Find where the given text appears and provide that cell's center as [X, Y] coordinate. 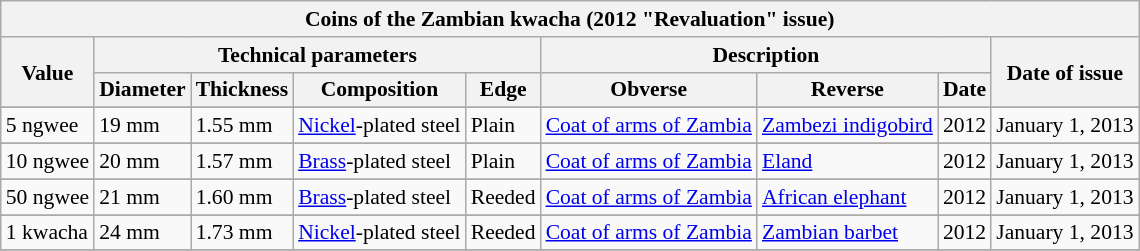
Description [766, 55]
1.57 mm [242, 162]
10 ngwee [48, 162]
Technical parameters [317, 55]
Zambezi indigobird [848, 126]
1.73 mm [242, 233]
24 mm [142, 233]
1.60 mm [242, 197]
Value [48, 72]
Diameter [142, 90]
Coins of the Zambian kwacha (2012 "Revaluation" issue) [570, 19]
50 ngwee [48, 197]
1.55 mm [242, 126]
20 mm [142, 162]
21 mm [142, 197]
Composition [380, 90]
Eland [848, 162]
Edge [504, 90]
Reverse [848, 90]
5 ngwee [48, 126]
African elephant [848, 197]
Thickness [242, 90]
1 kwacha [48, 233]
19 mm [142, 126]
Obverse [649, 90]
Date [964, 90]
Date of issue [1064, 72]
Zambian barbet [848, 233]
